For the text-containing cell, return its midpoint in (x, y) coordinate format. 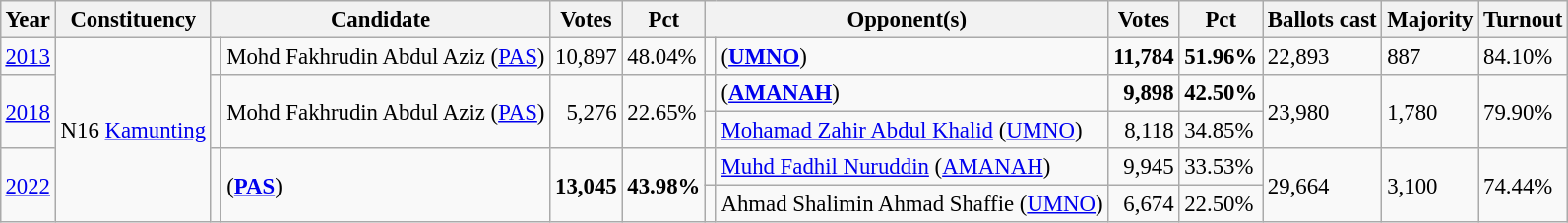
22.65% (663, 112)
Year (28, 20)
11,784 (1144, 56)
79.90% (1524, 112)
48.04% (663, 56)
1,780 (1430, 112)
13,045 (587, 185)
Candidate (380, 20)
N16 Kamunting (133, 130)
33.53% (1221, 167)
Majority (1430, 20)
Ballots cast (1323, 20)
74.44% (1524, 185)
84.10% (1524, 56)
42.50% (1221, 93)
Turnout (1524, 20)
9,898 (1144, 93)
8,118 (1144, 131)
887 (1430, 56)
22.50% (1221, 204)
(AMANAH) (911, 93)
29,664 (1323, 185)
9,945 (1144, 167)
2018 (28, 112)
2022 (28, 185)
Ahmad Shalimin Ahmad Shaffie (UMNO) (911, 204)
Mohamad Zahir Abdul Khalid (UMNO) (911, 131)
22,893 (1323, 56)
3,100 (1430, 185)
51.96% (1221, 56)
Opponent(s) (908, 20)
34.85% (1221, 131)
Muhd Fadhil Nuruddin (AMANAH) (911, 167)
2013 (28, 56)
43.98% (663, 185)
23,980 (1323, 112)
6,674 (1144, 204)
(UMNO) (911, 56)
(PAS) (386, 185)
5,276 (587, 112)
Constituency (133, 20)
10,897 (587, 56)
